Capture the cell that displays the provided text and extract its (x, y) central coordinate. 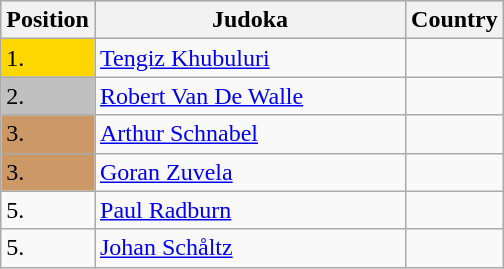
Robert Van De Walle (250, 96)
Country (455, 20)
2. (48, 96)
Position (48, 20)
1. (48, 58)
Tengiz Khubuluri (250, 58)
Goran Zuvela (250, 172)
Paul Radburn (250, 210)
Johan Schåltz (250, 248)
Arthur Schnabel (250, 134)
Judoka (250, 20)
